Return (X, Y) of the center of cell containing provided text 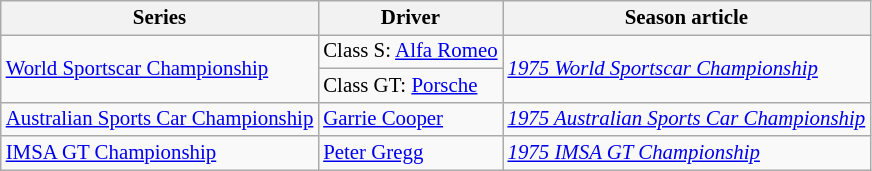
Australian Sports Car Championship (160, 119)
Class GT: Porsche (410, 85)
1975 Australian Sports Car Championship (687, 119)
Driver (410, 18)
Garrie Cooper (410, 119)
1975 IMSA GT Championship (687, 153)
Season article (687, 18)
Class S: Alfa Romeo (410, 51)
Peter Gregg (410, 153)
IMSA GT Championship (160, 153)
Series (160, 18)
1975 World Sportscar Championship (687, 68)
World Sportscar Championship (160, 68)
